Pinpoint the cell where the given text exists, returning its (x, y) midpoint coordinate. 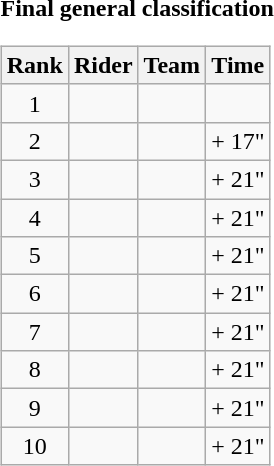
10 (34, 446)
Team (172, 65)
Rank (34, 65)
2 (34, 141)
4 (34, 217)
Rider (103, 65)
3 (34, 179)
9 (34, 408)
7 (34, 332)
6 (34, 294)
5 (34, 256)
+ 17" (238, 141)
8 (34, 370)
Time (238, 65)
1 (34, 103)
